Find where the given text appears and provide that cell's center as (X, Y) coordinate. 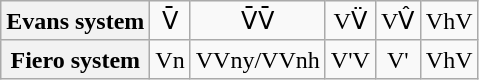
Vn (170, 59)
VVny/VVnh (258, 59)
Fiero system (76, 59)
V̄V̄ (258, 21)
V̄ (170, 21)
V'V (350, 59)
V' (398, 59)
VV̈ (350, 21)
Evans system (76, 21)
VV̂ (398, 21)
